Determine the [x, y] coordinate at the center of the cell enclosing the given text.  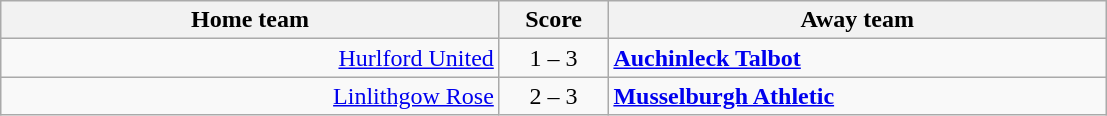
Hurlford United [250, 58]
Linlithgow Rose [250, 96]
Home team [250, 20]
Musselburgh Athletic [858, 96]
Score [554, 20]
1 – 3 [554, 58]
2 – 3 [554, 96]
Away team [858, 20]
Auchinleck Talbot [858, 58]
